Search for the cell housing the specified text and yield its (x, y) center coordinate. 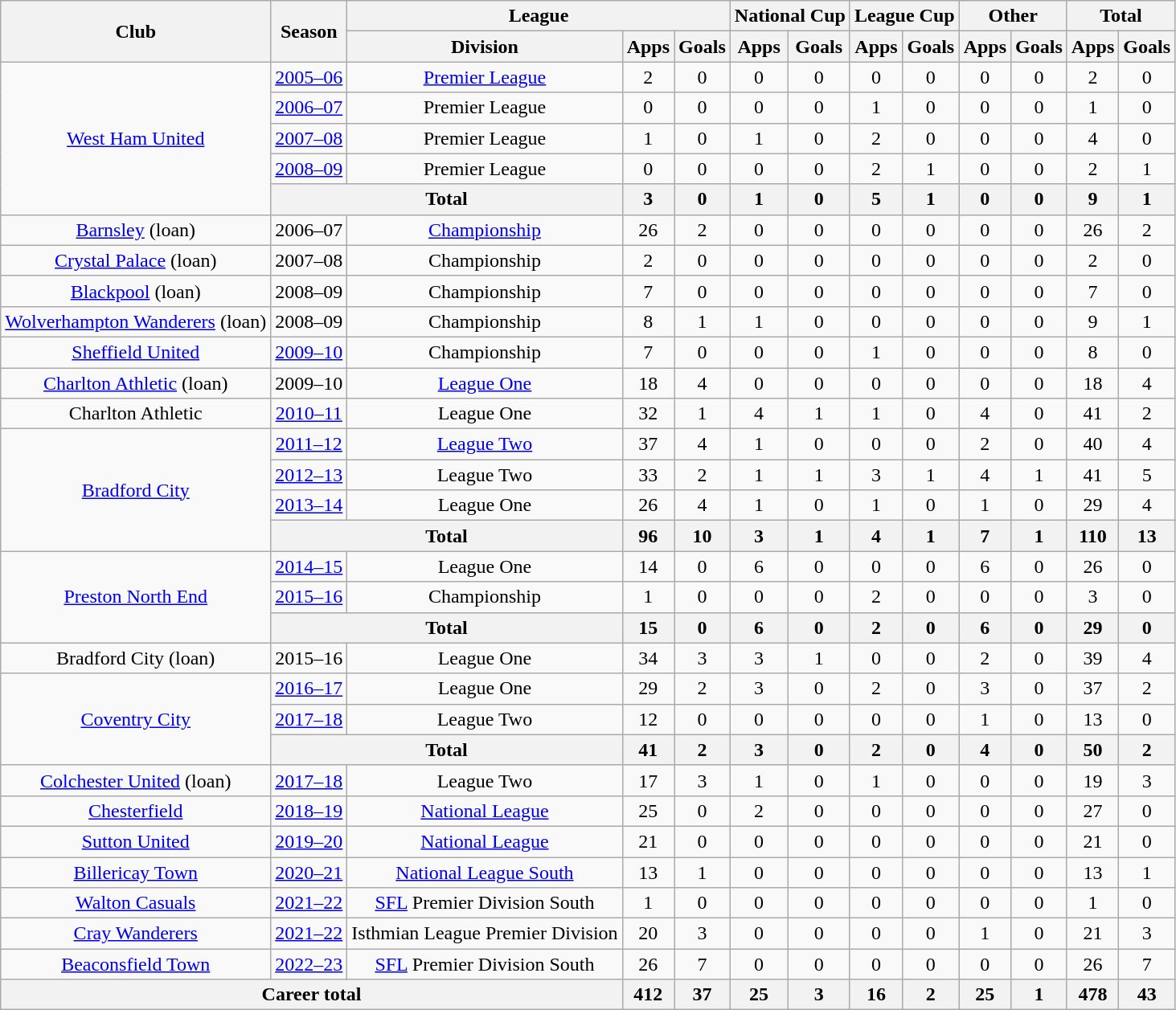
2016–17 (309, 689)
12 (648, 719)
2020–21 (309, 872)
2005–06 (309, 77)
Sutton United (136, 841)
2012–13 (309, 475)
West Ham United (136, 138)
Cray Wanderers (136, 934)
14 (648, 566)
Bradford City (136, 490)
Beaconsfield Town (136, 964)
Season (309, 31)
34 (648, 658)
478 (1092, 995)
Preston North End (136, 597)
Career total (312, 995)
2019–20 (309, 841)
50 (1092, 750)
15 (648, 628)
43 (1147, 995)
2022–23 (309, 964)
Colchester United (loan) (136, 780)
League Cup (904, 16)
412 (648, 995)
National Cup (789, 16)
2010–11 (309, 414)
39 (1092, 658)
Sheffield United (136, 352)
16 (876, 995)
27 (1092, 811)
10 (703, 536)
Walton Casuals (136, 903)
20 (648, 934)
Billericay Town (136, 872)
32 (648, 414)
2011–12 (309, 444)
110 (1092, 536)
Charlton Athletic (136, 414)
National League South (485, 872)
Crystal Palace (loan) (136, 260)
19 (1092, 780)
Blackpool (loan) (136, 291)
Barnsley (loan) (136, 230)
2013–14 (309, 505)
Isthmian League Premier Division (485, 934)
96 (648, 536)
40 (1092, 444)
33 (648, 475)
Coventry City (136, 719)
Other (1013, 16)
Bradford City (loan) (136, 658)
Wolverhampton Wanderers (loan) (136, 321)
Charlton Athletic (loan) (136, 383)
League (539, 16)
2018–19 (309, 811)
2014–15 (309, 566)
17 (648, 780)
Division (485, 47)
Chesterfield (136, 811)
Club (136, 31)
